Scan for the cell matching the given text and deliver its [x, y] coordinate at center. 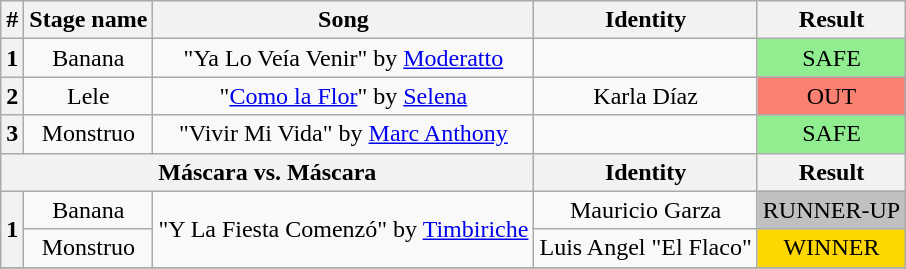
"Y La Fiesta Comenzó" by Timbiriche [344, 229]
WINNER [831, 248]
Stage name [88, 20]
3 [12, 134]
Lele [88, 96]
Máscara vs. Máscara [268, 172]
Mauricio Garza [646, 210]
Song [344, 20]
OUT [831, 96]
# [12, 20]
"Vivir Mi Vida" by Marc Anthony [344, 134]
"Como la Flor" by Selena [344, 96]
RUNNER-UP [831, 210]
"Ya Lo Veía Venir" by Moderatto [344, 58]
Karla Díaz [646, 96]
2 [12, 96]
Luis Angel "El Flaco" [646, 248]
